For the text-containing cell, return its midpoint in [X, Y] coordinate format. 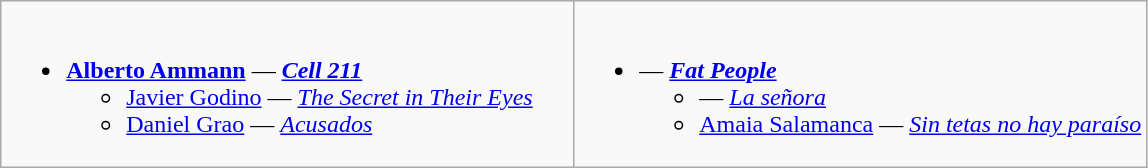
— Fat People — La señoraAmaia Salamanca — Sin tetas no hay paraíso [860, 84]
Alberto Ammann — Cell 211Javier Godino — The Secret in Their EyesDaniel Grao — Acusados [288, 84]
